Pinpoint the cell where the given text exists, returning its [X, Y] midpoint coordinate. 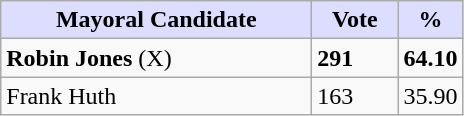
35.90 [430, 96]
64.10 [430, 58]
Vote [355, 20]
Frank Huth [156, 96]
% [430, 20]
Mayoral Candidate [156, 20]
163 [355, 96]
Robin Jones (X) [156, 58]
291 [355, 58]
